Return (x, y) of the center of cell containing provided text 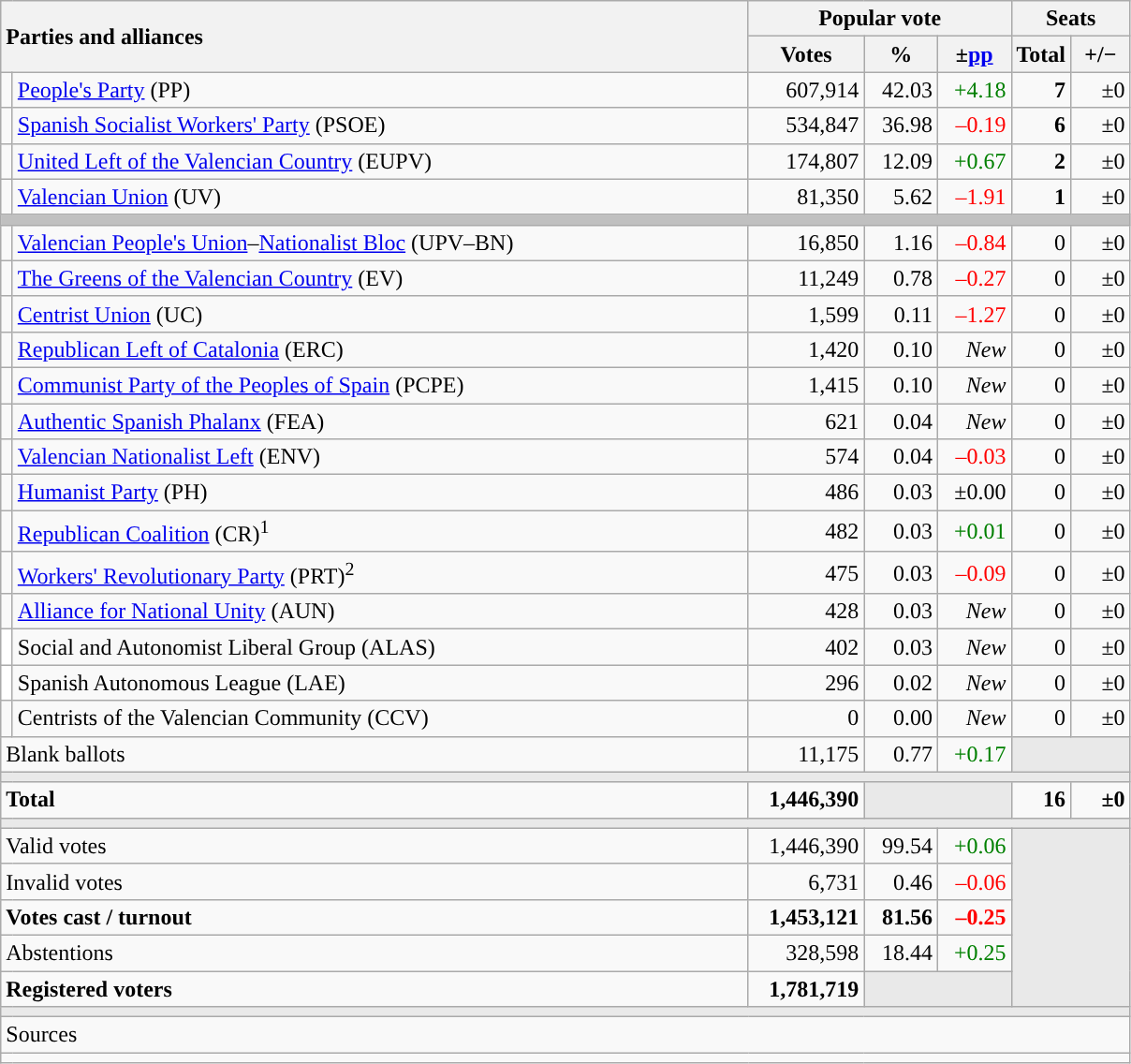
+0.01 (974, 532)
7 (1041, 90)
Votes cast / turnout (375, 917)
+4.18 (974, 90)
1 (1041, 197)
The Greens of the Valencian Country (EV) (380, 278)
0.46 (901, 881)
+0.67 (974, 161)
United Left of the Valencian Country (EUPV) (380, 161)
Authentic Spanish Phalanx (FEA) (380, 421)
+0.06 (974, 846)
+/− (1101, 54)
Centrist Union (UC) (380, 314)
±0.00 (974, 493)
Humanist Party (PH) (380, 493)
Registered voters (375, 989)
People's Party (PP) (380, 90)
174,807 (806, 161)
1,420 (806, 349)
Popular vote (880, 19)
11,249 (806, 278)
296 (806, 683)
1,453,121 (806, 917)
–0.06 (974, 881)
607,914 (806, 90)
534,847 (806, 126)
1,415 (806, 385)
0.11 (901, 314)
–0.03 (974, 457)
Republican Left of Catalonia (ERC) (380, 349)
0.78 (901, 278)
486 (806, 493)
Alliance for National Unity (AUN) (380, 612)
81,350 (806, 197)
428 (806, 612)
2 (1041, 161)
+0.17 (974, 754)
Valencian Nationalist Left (ENV) (380, 457)
11,175 (806, 754)
Abstentions (375, 953)
6,731 (806, 881)
–1.27 (974, 314)
475 (806, 573)
5.62 (901, 197)
–0.84 (974, 243)
+0.25 (974, 953)
6 (1041, 126)
Communist Party of the Peoples of Spain (PCPE) (380, 385)
Social and Autonomist Liberal Group (ALAS) (380, 647)
81.56 (901, 917)
Sources (565, 1035)
±pp (974, 54)
Blank ballots (375, 754)
–0.25 (974, 917)
Seats (1071, 19)
1,599 (806, 314)
Valencian People's Union–Nationalist Bloc (UPV–BN) (380, 243)
1,781,719 (806, 989)
16 (1041, 800)
18.44 (901, 953)
99.54 (901, 846)
574 (806, 457)
Parties and alliances (375, 37)
12.09 (901, 161)
–0.09 (974, 573)
–0.19 (974, 126)
–1.91 (974, 197)
Workers' Revolutionary Party (PRT)2 (380, 573)
–0.27 (974, 278)
1.16 (901, 243)
% (901, 54)
Valid votes (375, 846)
16,850 (806, 243)
Invalid votes (375, 881)
482 (806, 532)
Republican Coalition (CR)1 (380, 532)
Spanish Socialist Workers' Party (PSOE) (380, 126)
0.02 (901, 683)
402 (806, 647)
Votes (806, 54)
42.03 (901, 90)
0.77 (901, 754)
36.98 (901, 126)
Spanish Autonomous League (LAE) (380, 683)
328,598 (806, 953)
621 (806, 421)
Valencian Union (UV) (380, 197)
0.00 (901, 718)
Centrists of the Valencian Community (CCV) (380, 718)
